Provide the (x, y) coordinate of the cell's center where the given text is located.  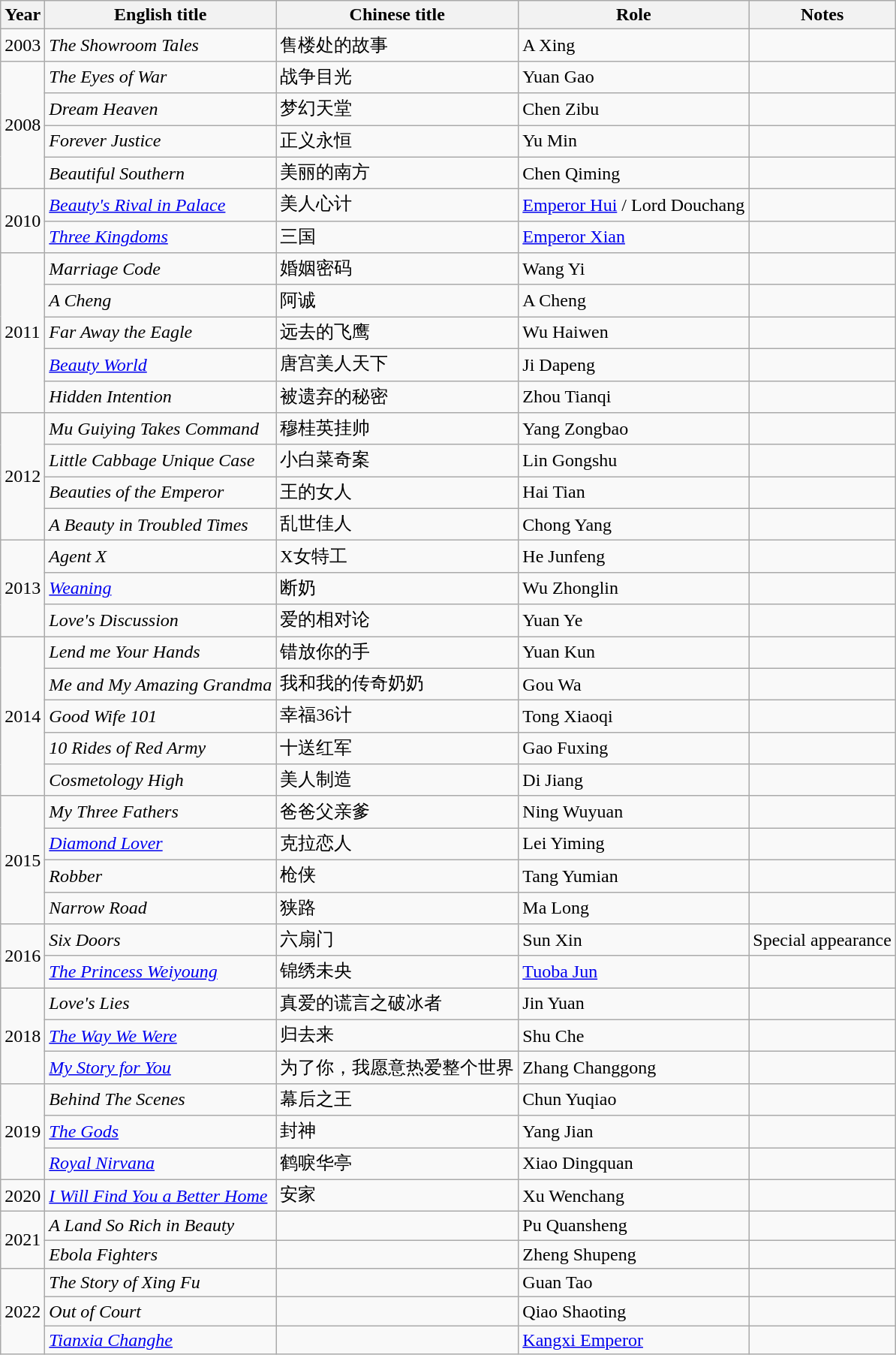
错放你的手 (398, 653)
The Princess Weiyoung (161, 971)
Chinese title (398, 15)
爸爸父亲爹 (398, 812)
Zheng Shupeng (633, 1254)
Di Jiang (633, 781)
Yuan Kun (633, 653)
I Will Find You a Better Home (161, 1195)
穆桂英挂帅 (398, 429)
封神 (398, 1132)
Yuan Ye (633, 620)
十送红军 (398, 748)
The Eyes of War (161, 77)
A Beauty in Troubled Times (161, 524)
Dream Heaven (161, 110)
2022 (23, 1311)
2011 (23, 333)
唐宫美人天下 (398, 365)
Tong Xiaoqi (633, 716)
Xu Wenchang (633, 1195)
A Xing (633, 45)
Year (23, 15)
He Junfeng (633, 557)
My Three Fathers (161, 812)
Beauty's Rival in Palace (161, 206)
Yang Jian (633, 1132)
2016 (23, 956)
狭路 (398, 908)
The Showroom Tales (161, 45)
Beauty World (161, 365)
三国 (398, 237)
Shu Che (633, 1036)
2008 (23, 125)
爱的相对论 (398, 620)
Cosmetology High (161, 781)
Yuan Gao (633, 77)
Behind The Scenes (161, 1099)
Role (633, 15)
幸福36计 (398, 716)
梦幻天堂 (398, 110)
Ning Wuyuan (633, 812)
Narrow Road (161, 908)
Emperor Hui / Lord Douchang (633, 206)
Guan Tao (633, 1283)
2012 (23, 477)
My Story for You (161, 1067)
Wu Zhonglin (633, 589)
Emperor Xian (633, 237)
远去的飞鹰 (398, 333)
Six Doors (161, 940)
克拉恋人 (398, 844)
Love's Discussion (161, 620)
美丽的南方 (398, 173)
2018 (23, 1036)
Little Cabbage Unique Case (161, 461)
Sun Xin (633, 940)
Love's Lies (161, 1004)
美人心计 (398, 206)
六扇门 (398, 940)
The Story of Xing Fu (161, 1283)
Kangxi Emperor (633, 1340)
婚姻密码 (398, 269)
售楼处的故事 (398, 45)
正义永恒 (398, 141)
Ma Long (633, 908)
真爱的谎言之破冰者 (398, 1004)
Hidden Intention (161, 396)
王的女人 (398, 492)
Ebola Fighters (161, 1254)
Zhang Changgong (633, 1067)
Wu Haiwen (633, 333)
Chong Yang (633, 524)
Mu Guiying Takes Command (161, 429)
Jin Yuan (633, 1004)
乱世佳人 (398, 524)
Gou Wa (633, 685)
Wang Yi (633, 269)
Chun Yuqiao (633, 1099)
Chen Qiming (633, 173)
Me and My Amazing Grandma (161, 685)
2015 (23, 860)
Chen Zibu (633, 110)
Hai Tian (633, 492)
Gao Fuxing (633, 748)
断奶 (398, 589)
The Gods (161, 1132)
Royal Nirvana (161, 1164)
Robber (161, 875)
Marriage Code (161, 269)
Good Wife 101 (161, 716)
The Way We Were (161, 1036)
2021 (23, 1240)
Yu Min (633, 141)
2013 (23, 589)
10 Rides of Red Army (161, 748)
2010 (23, 221)
2019 (23, 1131)
被遗弃的秘密 (398, 396)
Three Kingdoms (161, 237)
Diamond Lover (161, 844)
Tianxia Changhe (161, 1340)
战争目光 (398, 77)
Tang Yumian (633, 875)
安家 (398, 1195)
阿诚 (398, 300)
Weaning (161, 589)
Agent X (161, 557)
Beautiful Southern (161, 173)
Special appearance (822, 940)
Notes (822, 15)
美人制造 (398, 781)
2020 (23, 1195)
鹤唳华亭 (398, 1164)
归去来 (398, 1036)
Lei Yiming (633, 844)
Out of Court (161, 1311)
X女特工 (398, 557)
A Land So Rich in Beauty (161, 1226)
Lend me Your Hands (161, 653)
Pu Quansheng (633, 1226)
Lin Gongshu (633, 461)
Tuoba Jun (633, 971)
Beauties of the Emperor (161, 492)
English title (161, 15)
Far Away the Eagle (161, 333)
我和我的传奇奶奶 (398, 685)
Yang Zongbao (633, 429)
Xiao Dingquan (633, 1164)
为了你，我愿意热爱整个世界 (398, 1067)
小白菜奇案 (398, 461)
幕后之王 (398, 1099)
Qiao Shaoting (633, 1311)
Zhou Tianqi (633, 396)
2003 (23, 45)
Forever Justice (161, 141)
Ji Dapeng (633, 365)
锦绣未央 (398, 971)
枪侠 (398, 875)
2014 (23, 716)
